Identify which cell holds the provided text, then report its [x, y] central coordinate. 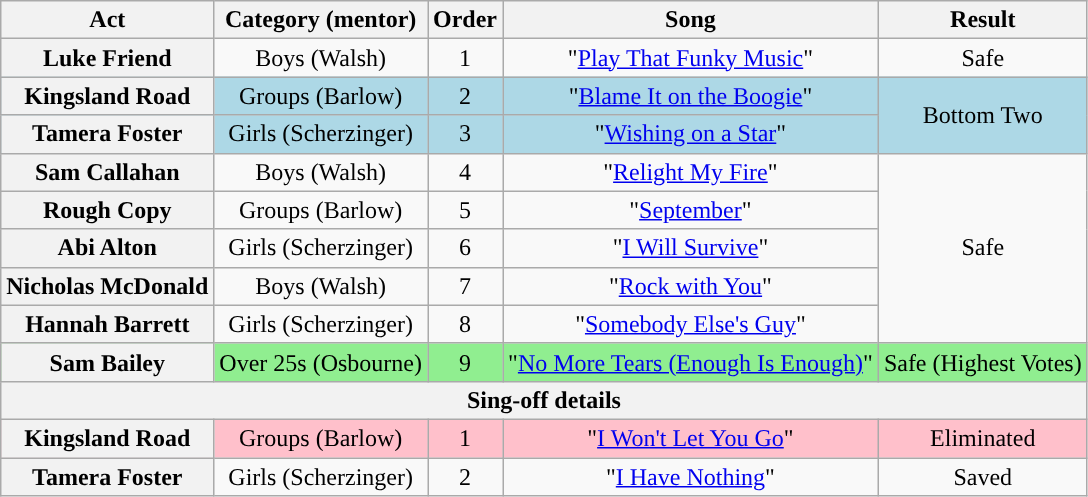
Luke Friend [108, 58]
Nicholas McDonald [108, 286]
Result [982, 20]
Category (mentor) [321, 20]
7 [466, 286]
"Rock with You" [691, 286]
Over 25s (Osbourne) [321, 362]
"Somebody Else's Guy" [691, 324]
Saved [982, 477]
4 [466, 172]
Abi Alton [108, 248]
"Wishing on a Star" [691, 134]
"Blame It on the Boogie" [691, 96]
Sing-off details [544, 400]
Act [108, 20]
Order [466, 20]
5 [466, 210]
"I Will Survive" [691, 248]
"I Have Nothing" [691, 477]
Song [691, 20]
3 [466, 134]
"Play That Funky Music" [691, 58]
Hannah Barrett [108, 324]
Sam Callahan [108, 172]
"I Won't Let You Go" [691, 438]
"September" [691, 210]
Bottom Two [982, 115]
"Relight My Fire" [691, 172]
"No More Tears (Enough Is Enough)" [691, 362]
6 [466, 248]
9 [466, 362]
Safe (Highest Votes) [982, 362]
Eliminated [982, 438]
Rough Copy [108, 210]
8 [466, 324]
Sam Bailey [108, 362]
